Detect which cell encompasses the target text, then output its [x, y] center coordinate. 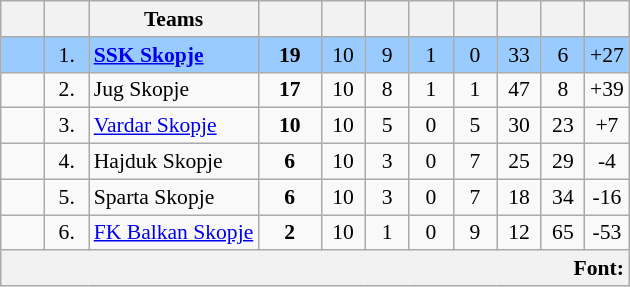
18 [519, 197]
47 [519, 90]
Sparta Skopje [174, 197]
FK Balkan Skopje [174, 233]
Teams [174, 19]
-4 [607, 162]
+39 [607, 90]
12 [519, 233]
SSK Skopje [174, 55]
30 [519, 126]
Jug Skopje [174, 90]
25 [519, 162]
+7 [607, 126]
Vardar Skopje [174, 126]
29 [563, 162]
5. [67, 197]
34 [563, 197]
Hajduk Skopje [174, 162]
33 [519, 55]
19 [290, 55]
17 [290, 90]
2 [290, 233]
23 [563, 126]
1. [67, 55]
4. [67, 162]
6. [67, 233]
65 [563, 233]
2. [67, 90]
Font: [315, 269]
-53 [607, 233]
3. [67, 126]
-16 [607, 197]
+27 [607, 55]
